For the text-containing cell, return its midpoint in [x, y] coordinate format. 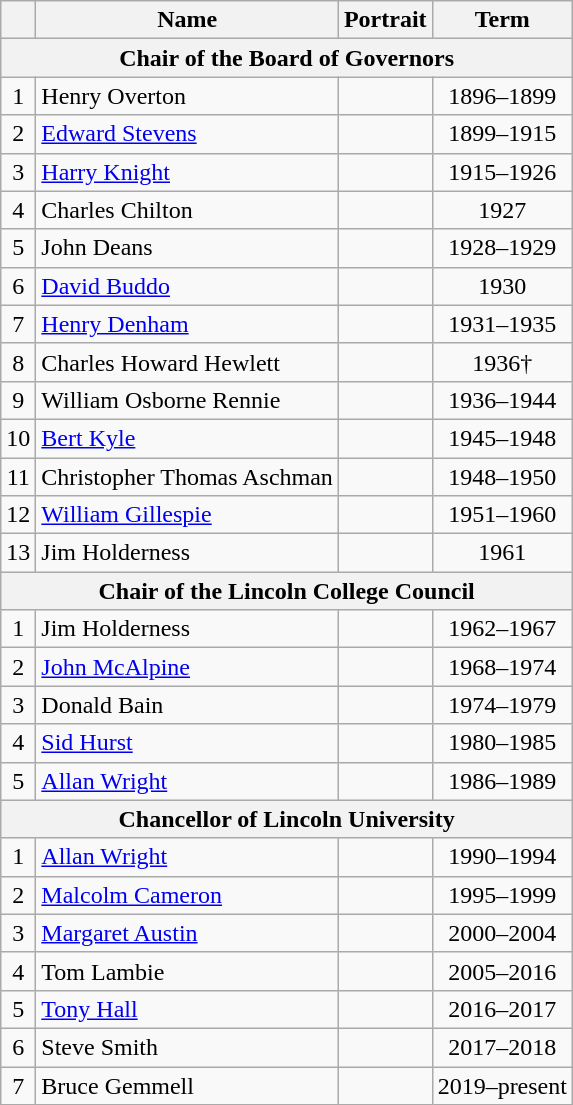
9 [18, 400]
Chair of the Lincoln College Council [287, 591]
1915–1926 [502, 172]
Charles Howard Hewlett [188, 362]
Steve Smith [188, 1047]
1968–1974 [502, 667]
1986–1989 [502, 781]
Sid Hurst [188, 743]
1961 [502, 553]
1995–1999 [502, 895]
Bruce Gemmell [188, 1085]
1936–1944 [502, 400]
1936† [502, 362]
12 [18, 515]
Bert Kyle [188, 438]
Tony Hall [188, 1009]
David Buddo [188, 286]
Tom Lambie [188, 971]
1931–1935 [502, 324]
Name [188, 20]
1962–1967 [502, 629]
2016–2017 [502, 1009]
10 [18, 438]
Edward Stevens [188, 134]
Harry Knight [188, 172]
John McAlpine [188, 667]
Charles Chilton [188, 210]
1945–1948 [502, 438]
Chancellor of Lincoln University [287, 819]
8 [18, 362]
1951–1960 [502, 515]
William Osborne Rennie [188, 400]
1928–1929 [502, 248]
1948–1950 [502, 477]
2000–2004 [502, 933]
2017–2018 [502, 1047]
2005–2016 [502, 971]
John Deans [188, 248]
1974–1979 [502, 705]
Henry Overton [188, 96]
13 [18, 553]
Chair of the Board of Governors [287, 58]
Henry Denham [188, 324]
1899–1915 [502, 134]
1930 [502, 286]
1990–1994 [502, 857]
Malcolm Cameron [188, 895]
Portrait [385, 20]
Donald Bain [188, 705]
Margaret Austin [188, 933]
Term [502, 20]
1980–1985 [502, 743]
11 [18, 477]
1896–1899 [502, 96]
Christopher Thomas Aschman [188, 477]
1927 [502, 210]
William Gillespie [188, 515]
2019–present [502, 1085]
